Locate the cell with the specified text and output its (X, Y) center coordinate. 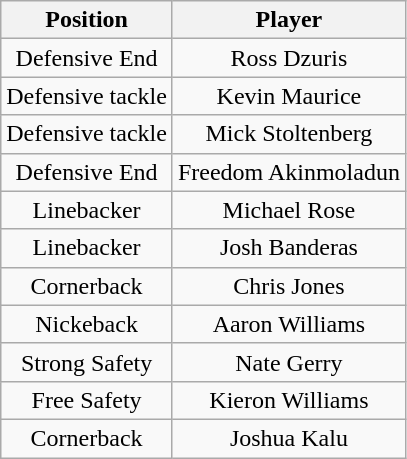
Chris Jones (288, 286)
Michael Rose (288, 210)
Kieron Williams (288, 400)
Joshua Kalu (288, 438)
Position (87, 20)
Josh Banderas (288, 248)
Aaron Williams (288, 324)
Free Safety (87, 400)
Player (288, 20)
Nate Gerry (288, 362)
Mick Stoltenberg (288, 134)
Nickeback (87, 324)
Ross Dzuris (288, 58)
Kevin Maurice (288, 96)
Strong Safety (87, 362)
Freedom Akinmoladun (288, 172)
